Output the (X, Y) coordinate of the center of the cell containing the given text.  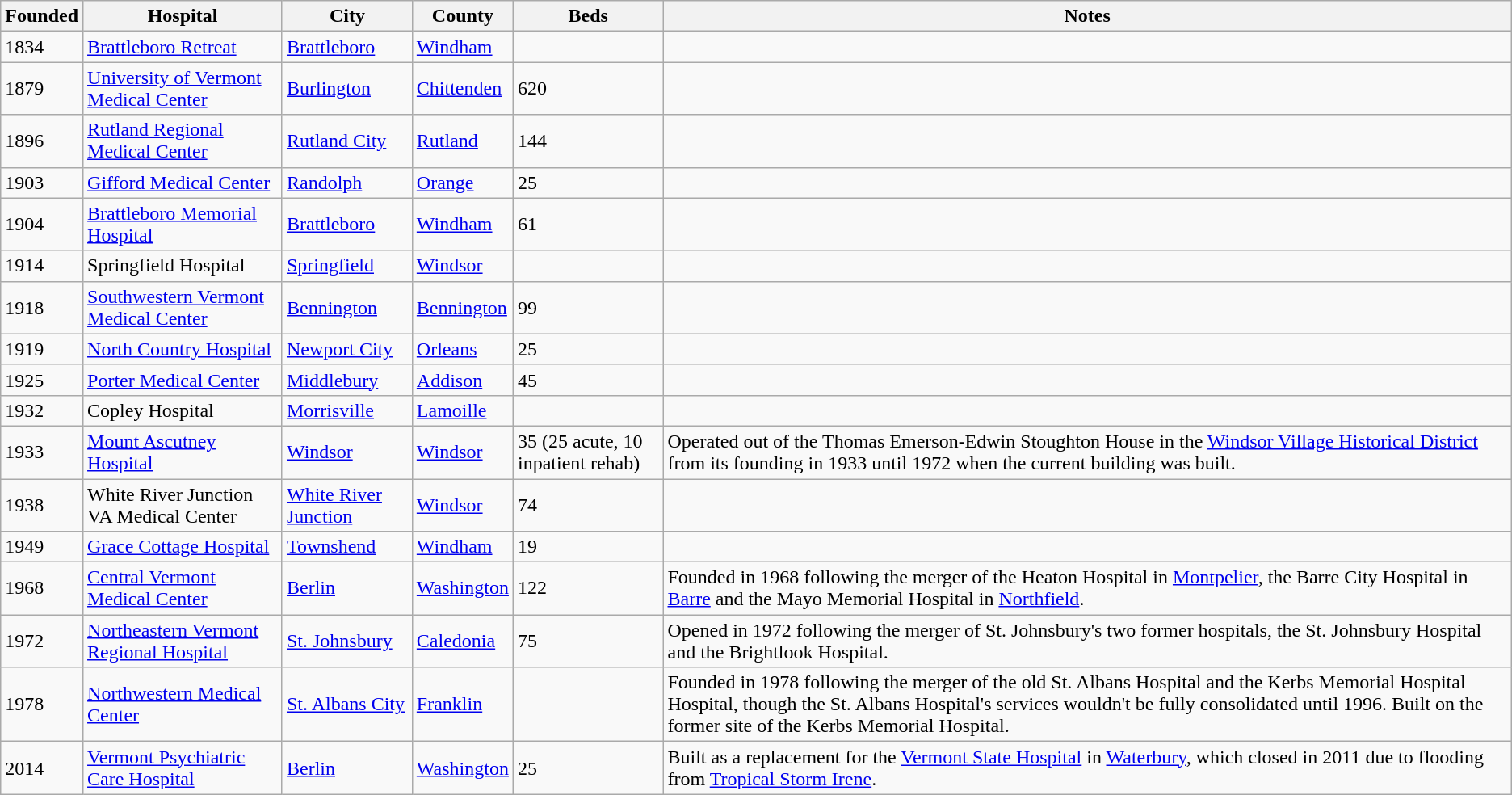
Vermont Psychiatric Care Hospital (183, 768)
Porter Medical Center (183, 380)
122 (588, 588)
1914 (42, 266)
Rutland Regional Medical Center (183, 141)
White River Junction VA Medical Center (183, 504)
1925 (42, 380)
Newport City (347, 349)
Caledonia (462, 641)
Copley Hospital (183, 410)
City (347, 16)
Rutland City (347, 141)
St. Johnsbury (347, 641)
Beds (588, 16)
Lamoille (462, 410)
1932 (42, 410)
Hospital (183, 16)
19 (588, 547)
St. Albans City (347, 705)
144 (588, 141)
Founded (42, 16)
Northeastern Vermont Regional Hospital (183, 641)
1918 (42, 307)
1879 (42, 89)
Gifford Medical Center (183, 183)
University of Vermont Medical Center (183, 89)
1933 (42, 452)
Townshend (347, 547)
Opened in 1972 following the merger of St. Johnsbury's two former hospitals, the St. Johnsbury Hospital and the Brightlook Hospital. (1087, 641)
45 (588, 380)
1972 (42, 641)
61 (588, 225)
Addison (462, 380)
1978 (42, 705)
Notes (1087, 16)
Orleans (462, 349)
75 (588, 641)
Rutland (462, 141)
Central Vermont Medical Center (183, 588)
Burlington (347, 89)
1938 (42, 504)
Mount Ascutney Hospital (183, 452)
1968 (42, 588)
Brattleboro Memorial Hospital (183, 225)
Southwestern Vermont Medical Center (183, 307)
White River Junction (347, 504)
1949 (42, 547)
Middlebury (347, 380)
99 (588, 307)
Franklin (462, 705)
Springfield (347, 266)
620 (588, 89)
35 (25 acute, 10 inpatient rehab) (588, 452)
1903 (42, 183)
1919 (42, 349)
Built as a replacement for the Vermont State Hospital in Waterbury, which closed in 2011 due to flooding from Tropical Storm Irene. (1087, 768)
1896 (42, 141)
Grace Cottage Hospital (183, 547)
Morrisville (347, 410)
Northwestern Medical Center (183, 705)
Springfield Hospital (183, 266)
County (462, 16)
North Country Hospital (183, 349)
1904 (42, 225)
Orange (462, 183)
Chittenden (462, 89)
1834 (42, 47)
Brattleboro Retreat (183, 47)
74 (588, 504)
Randolph (347, 183)
2014 (42, 768)
